Return the (X, Y) coordinate for the center point of the cell that contains the specified text.  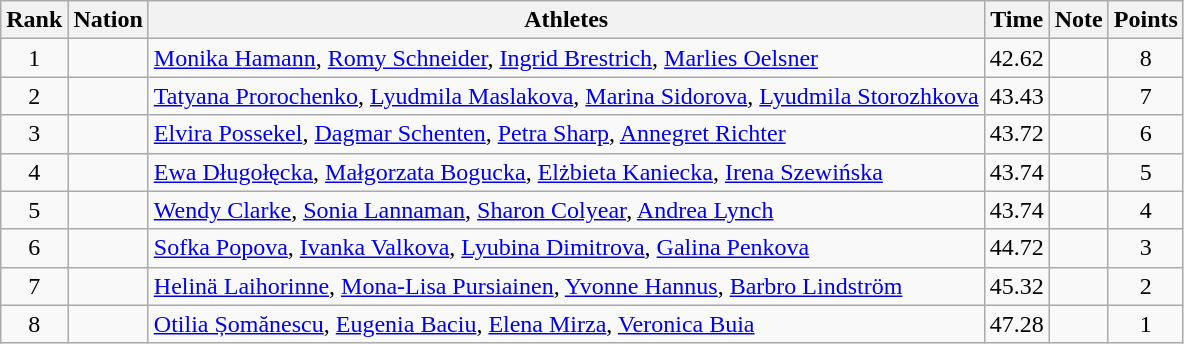
Time (1016, 20)
Ewa Długołęcka, Małgorzata Bogucka, Elżbieta Kaniecka, Irena Szewińska (566, 172)
42.62 (1016, 58)
47.28 (1016, 324)
Sofka Popova, Ivanka Valkova, Lyubina Dimitrova, Galina Penkova (566, 248)
Elvira Possekel, Dagmar Schenten, Petra Sharp, Annegret Richter (566, 134)
Otilia Șomănescu, Eugenia Baciu, Elena Mirza, Veronica Buia (566, 324)
Wendy Clarke, Sonia Lannaman, Sharon Colyear, Andrea Lynch (566, 210)
Tatyana Prorochenko, Lyudmila Maslakova, Marina Sidorova, Lyudmila Storozhkova (566, 96)
Monika Hamann, Romy Schneider, Ingrid Brestrich, Marlies Oelsner (566, 58)
Athletes (566, 20)
Helinä Laihorinne, Mona-Lisa Pursiainen, Yvonne Hannus, Barbro Lindström (566, 286)
Nation (108, 20)
Note (1078, 20)
Points (1146, 20)
44.72 (1016, 248)
43.43 (1016, 96)
45.32 (1016, 286)
Rank (34, 20)
43.72 (1016, 134)
